Pinpoint the cell where the given text exists, returning its (x, y) midpoint coordinate. 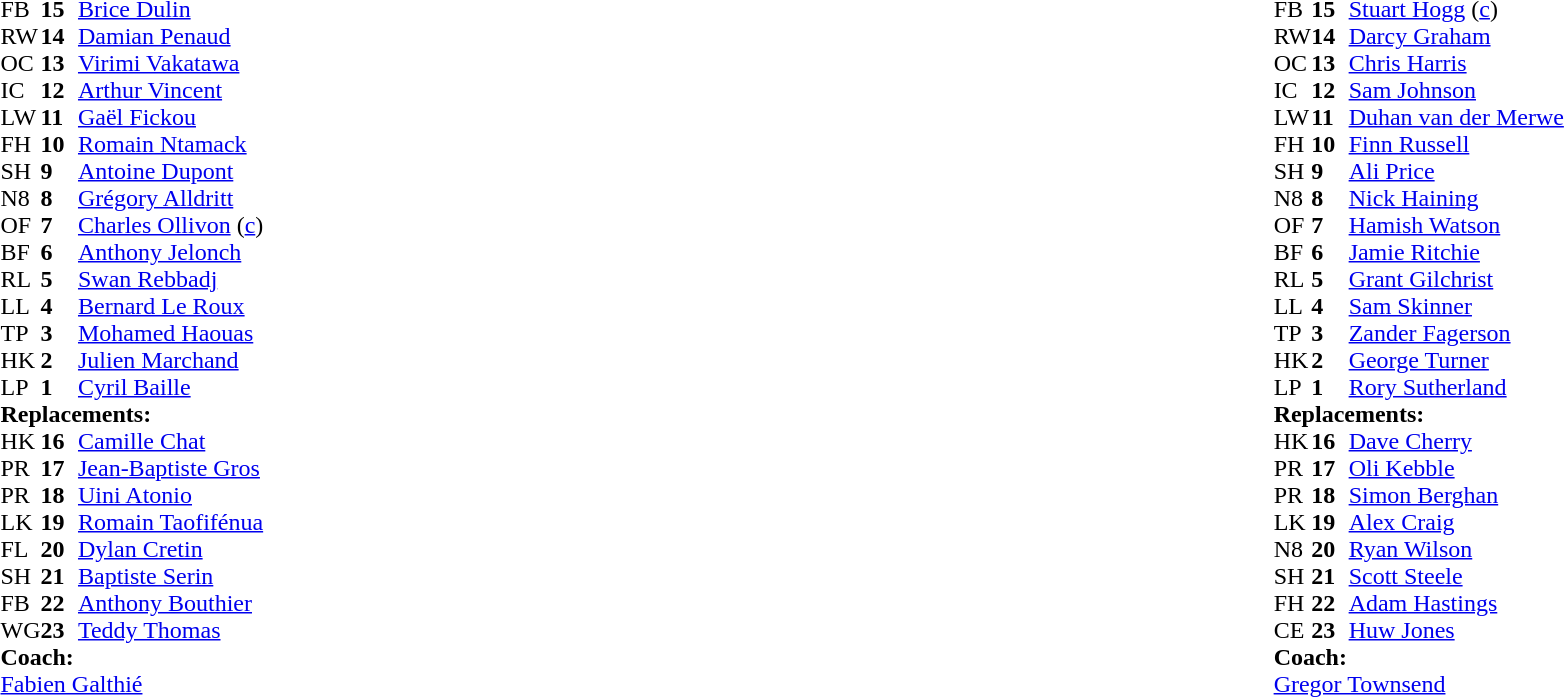
Charles Ollivon (c) (170, 226)
Grégory Alldritt (170, 198)
Alex Craig (1456, 522)
Darcy Graham (1456, 36)
Nick Haining (1456, 198)
Antoine Dupont (170, 172)
Jamie Ritchie (1456, 252)
Anthony Bouthier (170, 604)
Jean-Baptiste Gros (170, 468)
Camille Chat (170, 442)
Teddy Thomas (170, 630)
Dave Cherry (1456, 442)
Oli Kebble (1456, 468)
Scott Steele (1456, 576)
Dylan Cretin (170, 550)
Anthony Jelonch (170, 252)
Cyril Baille (170, 388)
Gregor Townsend (1419, 684)
Virimi Vakatawa (170, 64)
Romain Ntamack (170, 144)
Adam Hastings (1456, 604)
Finn Russell (1456, 144)
Bernard Le Roux (170, 306)
Chris Harris (1456, 64)
Sam Skinner (1456, 306)
Ryan Wilson (1456, 550)
Baptiste Serin (170, 576)
Damian Penaud (170, 36)
Ali Price (1456, 172)
Fabien Galthié (132, 684)
Mohamed Haouas (170, 334)
Swan Rebbadj (170, 280)
George Turner (1456, 360)
Zander Fagerson (1456, 334)
Gaël Fickou (170, 118)
Rory Sutherland (1456, 388)
Duhan van der Merwe (1456, 118)
CE (1293, 630)
Uini Atonio (170, 496)
Julien Marchand (170, 360)
FL (20, 550)
Arthur Vincent (170, 90)
Huw Jones (1456, 630)
Simon Berghan (1456, 496)
Hamish Watson (1456, 226)
FB (20, 604)
Romain Taofifénua (170, 522)
Grant Gilchrist (1456, 280)
WG (20, 630)
Sam Johnson (1456, 90)
